Extract the (X, Y) coordinate from the center of the cell holding the provided text.  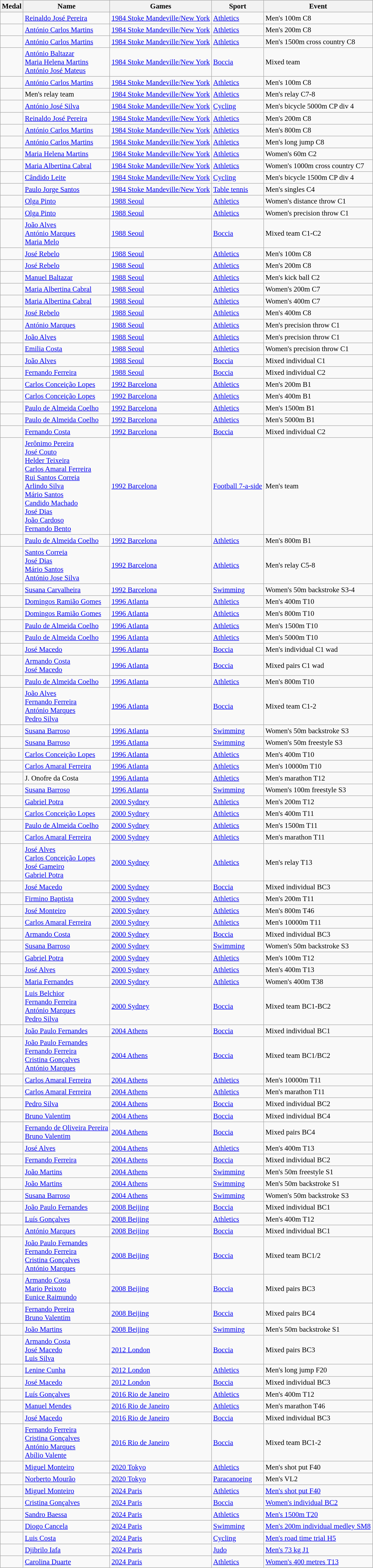
Men's 10000m T10 (318, 766)
Women's 400m T38 (318, 982)
Women's distance throw C1 (318, 201)
Luis Belchior Fernando Ferreira António Marques Pedro Silva (66, 1006)
Men's long jump F20 (318, 1371)
João Alves António Marques Maria Melo (66, 233)
Fernando Pereira Bruno Valentim (66, 1314)
Firmino Baptista (66, 899)
Diogo Cancela (66, 1526)
Susana Carvalheira (66, 590)
Men's bicycle 5000m CP div 4 (318, 106)
Norberto Mourão (66, 1479)
Mixed team BC1-BC2 (318, 1006)
Women's 400m C7 (318, 301)
Mixed team C1-2 (318, 706)
Men's individual C1 wad (318, 649)
Men's bicycle 1500m CP div 4 (318, 178)
Women's individual BC2 (318, 1503)
Cristina Gonçalves (66, 1503)
Mixed team (318, 62)
António Baltazar Maria Helena Martins António José Mateus (66, 62)
Men's 5000m B1 (318, 420)
Men's 73 kg J1 (318, 1550)
António José Silva (66, 106)
Men's relay team (66, 94)
Cândido Leite (66, 178)
José Alves Carlos Conceição Lopes José Gameiro Gabriel Potra (66, 862)
Mixed team BC1-2 (318, 1442)
Mixed team BC1/2 (318, 1256)
Women's 50m backstroke S3-4 (318, 590)
Men's 200m individual medley SM8 (318, 1526)
Manuel Mendes (66, 1406)
Armando Costa José Macedo Luis Silva (66, 1350)
Judo (238, 1550)
Men's long jump C8 (318, 142)
Armando Costa (66, 934)
José Monteiro (66, 911)
João Alves Fernando Ferreira António Marques Pedro Silva (66, 706)
Men's marathon T46 (318, 1406)
Maria Fernandes (66, 982)
Mixed team BC1/BC2 (318, 1056)
Sandro Baessa (66, 1515)
Men's relay C7-8 (318, 94)
Men's 1500m cross country C8 (318, 42)
Fernando Ferreira Cristina Gonçalves António Marques Abílio Valente (66, 1442)
Men's 800m C8 (318, 130)
Event (318, 6)
Men's singles C4 (318, 189)
Men's 400m T11 (318, 814)
Pedro Silva (66, 1104)
Men's 1500m T20 (318, 1515)
Men's 800m B1 (318, 541)
Men's 5000m T10 (318, 637)
Emilia Costa (66, 349)
Bruno Valentim (66, 1116)
Men's 1500m T10 (318, 626)
Table tennis (238, 189)
Women's 400 metres T13 (318, 1562)
Men's 50m freestyle S1 (318, 1172)
Men's relay T13 (318, 862)
Women's 100m freestyle S3 (318, 790)
Name (66, 6)
Maria Helena Martins (66, 154)
Men's 800m T46 (318, 911)
Medal (12, 6)
Men's road time trial H5 (318, 1538)
Men's VL2 (318, 1479)
Games (161, 6)
Djibrilo Iafa (66, 1550)
Fernando Costa (66, 432)
Paracanoeing (238, 1479)
Football 7-a-side (238, 486)
Carolina Duarte (66, 1562)
Men's team (318, 486)
Men's 400m B1 (318, 396)
Women's 60m C2 (318, 154)
Armando Costa Mario Peixoto Eunice Raimundo (66, 1289)
Men's 200m T12 (318, 802)
Men's marathon T12 (318, 778)
Women's 50m freestyle S3 (318, 743)
Armando Costa José Macedo (66, 665)
Santos Correia José Dias Mário Santos António Jose Silva (66, 565)
Men's relay C5-8 (318, 565)
Men's 200m T11 (318, 899)
Mixed pairs C1 wad (318, 665)
Luis Costa (66, 1538)
Paulo Jorge Santos (66, 189)
Fernando de Oliveira Pereira Bruno Valentim (66, 1132)
Women's 1000m cross country C7 (318, 166)
Men's 400m C8 (318, 313)
Mixed team C1-C2 (318, 233)
Men's 1500m T11 (318, 826)
Lenine Cunha (66, 1371)
Mixed individual BC4 (318, 1116)
Sport (238, 6)
Men's 1500m B1 (318, 408)
Men's kick ball C2 (318, 278)
J. Onofre da Costa (66, 778)
Manuel Baltazar (66, 278)
Mixed individual C1 (318, 361)
Men's 100m T12 (318, 958)
Women's 200m C7 (318, 289)
Men's 200m B1 (318, 384)
